From the cell containing the given text, extract its center point as (x, y) coordinate. 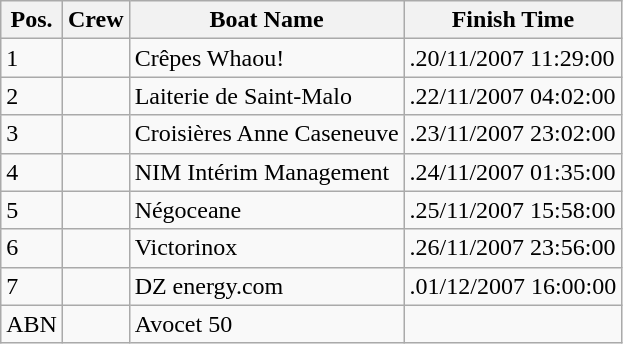
5 (32, 210)
1 (32, 58)
Croisières Anne Caseneuve (266, 134)
.26/11/2007 23:56:00 (513, 248)
Pos. (32, 20)
Avocet 50 (266, 324)
.20/11/2007 11:29:00 (513, 58)
7 (32, 286)
Laiterie de Saint-Malo (266, 96)
Crew (96, 20)
DZ energy.com (266, 286)
Finish Time (513, 20)
Boat Name (266, 20)
.24/11/2007 01:35:00 (513, 172)
6 (32, 248)
NIM Intérim Management (266, 172)
2 (32, 96)
.22/11/2007 04:02:00 (513, 96)
.25/11/2007 15:58:00 (513, 210)
3 (32, 134)
.01/12/2007 16:00:00 (513, 286)
4 (32, 172)
Victorinox (266, 248)
Négoceane (266, 210)
ABN (32, 324)
Crêpes Whaou! (266, 58)
.23/11/2007 23:02:00 (513, 134)
